Search for the cell housing the specified text and yield its [x, y] center coordinate. 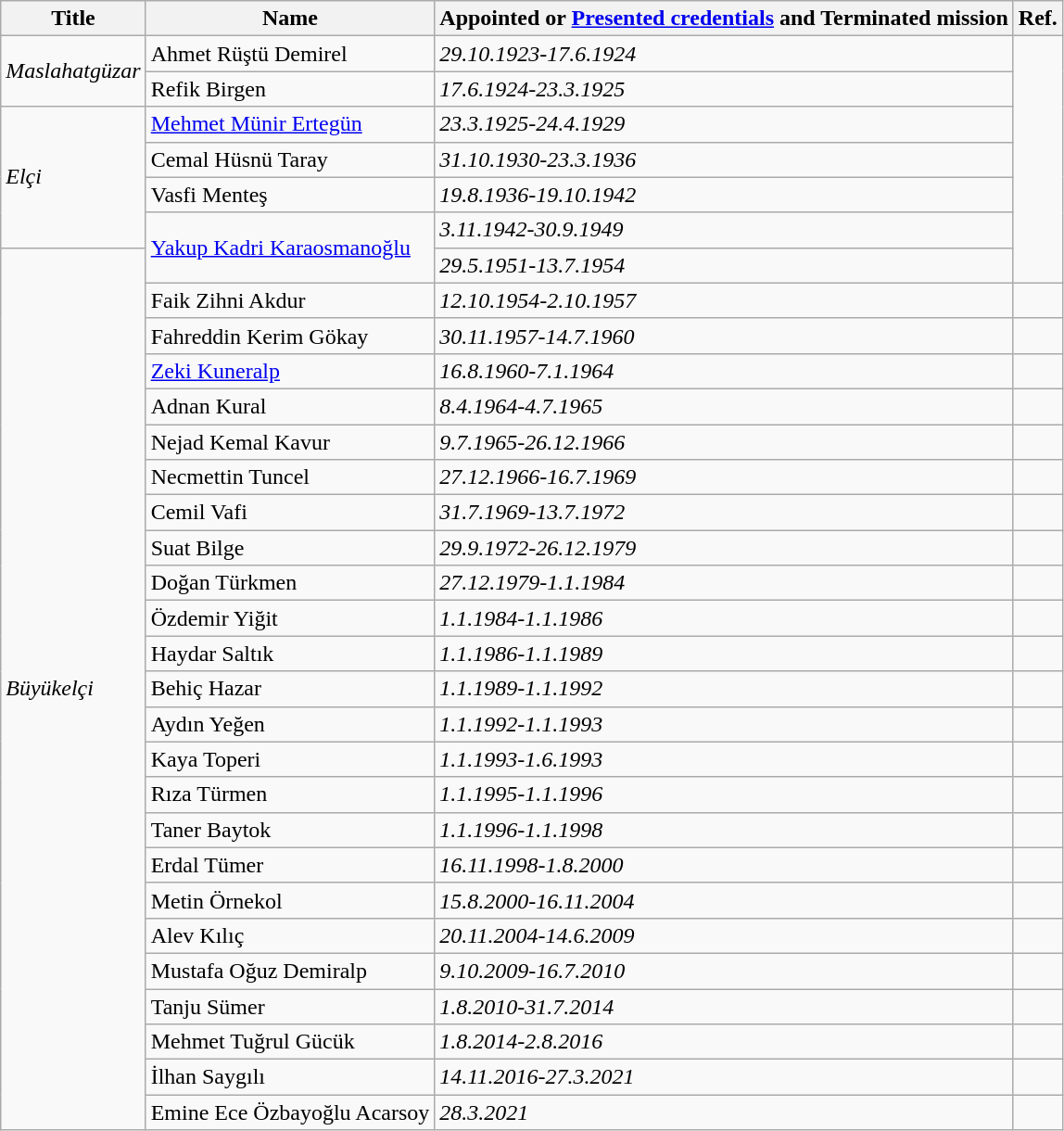
1.1.1989-1.1.1992 [724, 689]
9.7.1965-26.12.1966 [724, 442]
Haydar Saltık [290, 654]
Alev Kılıç [290, 935]
1.1.1992-1.1.1993 [724, 724]
29.9.1972-26.12.1979 [724, 548]
Özdemir Yiğit [290, 618]
3.11.1942-30.9.1949 [724, 230]
Ahmet Rüştü Demirel [290, 54]
Emine Ece Özbayoğlu Acarsoy [290, 1112]
Mustafa Oğuz Demiralp [290, 971]
14.11.2016-27.3.2021 [724, 1077]
Rıza Türmen [290, 794]
9.10.2009-16.7.2010 [724, 971]
Aydın Yeğen [290, 724]
Vasfi Menteş [290, 195]
15.8.2000-16.11.2004 [724, 900]
1.1.1996-1.1.1998 [724, 830]
Mehmet Münir Ertegün [290, 124]
28.3.2021 [724, 1112]
30.11.1957-14.7.1960 [724, 336]
16.8.1960-7.1.1964 [724, 371]
17.6.1924-23.3.1925 [724, 89]
Zeki Kuneralp [290, 371]
İlhan Saygılı [290, 1077]
Fahreddin Kerim Gökay [290, 336]
1.1.1984-1.1.1986 [724, 618]
Erdal Tümer [290, 865]
29.5.1951-13.7.1954 [724, 265]
Kaya Toperi [290, 759]
8.4.1964-4.7.1965 [724, 406]
29.10.1923-17.6.1924 [724, 54]
Behiç Hazar [290, 689]
Büyükelçi [73, 689]
Yakup Kadri Karaosmanoğlu [290, 248]
Ref. [1038, 19]
23.3.1925-24.4.1929 [724, 124]
1.1.1995-1.1.1996 [724, 794]
Cemil Vafi [290, 513]
19.8.1936-19.10.1942 [724, 195]
16.11.1998-1.8.2000 [724, 865]
Metin Örnekol [290, 900]
31.7.1969-13.7.1972 [724, 513]
1.1.1986-1.1.1989 [724, 654]
31.10.1930-23.3.1936 [724, 159]
Title [73, 19]
Tanju Sümer [290, 1006]
Doğan Türkmen [290, 583]
Name [290, 19]
Cemal Hüsnü Taray [290, 159]
Faik Zihni Akdur [290, 300]
Maslahatgüzar [73, 71]
Refik Birgen [290, 89]
Elçi [73, 177]
Taner Baytok [290, 830]
12.10.1954-2.10.1957 [724, 300]
Nejad Kemal Kavur [290, 442]
27.12.1966-16.7.1969 [724, 477]
Necmettin Tuncel [290, 477]
1.8.2010-31.7.2014 [724, 1006]
Mehmet Tuğrul Gücük [290, 1042]
Adnan Kural [290, 406]
Appointed or Presented credentials and Terminated mission [724, 19]
Suat Bilge [290, 548]
1.1.1993-1.6.1993 [724, 759]
1.8.2014-2.8.2016 [724, 1042]
20.11.2004-14.6.2009 [724, 935]
27.12.1979-1.1.1984 [724, 583]
